Detect which cell encompasses the target text, then output its (X, Y) center coordinate. 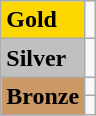
Gold (43, 20)
Bronze (43, 96)
Silver (43, 58)
